Find where the given text appears and provide that cell's center as (x, y) coordinate. 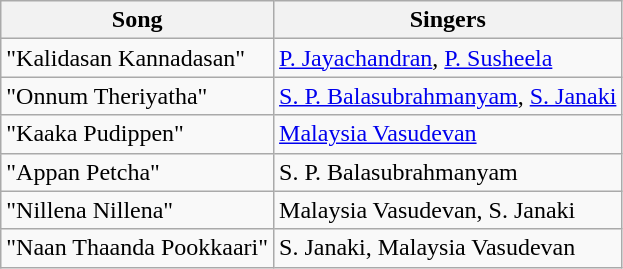
Song (138, 20)
"Appan Petcha" (138, 172)
S. Janaki, Malaysia Vasudevan (448, 248)
"Kaaka Pudippen" (138, 134)
"Naan Thaanda Pookkaari" (138, 248)
"Nillena Nillena" (138, 210)
P. Jayachandran, P. Susheela (448, 58)
S. P. Balasubrahmanyam (448, 172)
S. P. Balasubrahmanyam, S. Janaki (448, 96)
Malaysia Vasudevan (448, 134)
"Kalidasan Kannadasan" (138, 58)
Singers (448, 20)
Malaysia Vasudevan, S. Janaki (448, 210)
"Onnum Theriyatha" (138, 96)
